Find where the given text appears and provide that cell's center as [X, Y] coordinate. 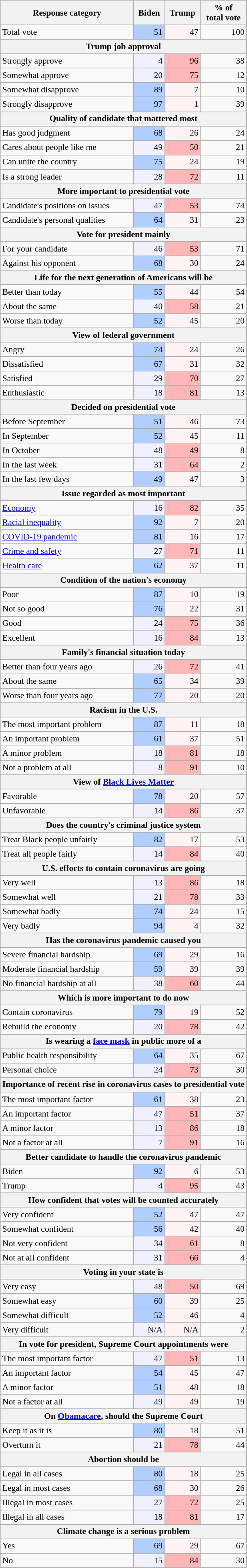
76 [149, 609]
Enthusiastic [67, 393]
Against his opponent [67, 263]
Better than four years ago [67, 667]
1 [183, 104]
57 [223, 797]
Better than today [67, 292]
Personal choice [67, 1070]
U.S. efforts to contain coronavirus are going [123, 869]
Does the country's criminal justice system [123, 825]
How confident that votes will be counted accurately [123, 1200]
Response category [67, 13]
12 [223, 76]
100 [223, 32]
Treat all people fairly [67, 854]
A minor problem [67, 753]
Somewhat easy [67, 1301]
Can unite the country [67, 162]
An important problem [67, 739]
Is a strong leader [67, 177]
In vote for president, Supreme Court appointments were [123, 1344]
Poor [67, 595]
Candidate's positions on issues [67, 206]
Very easy [67, 1286]
Somewhat badly [67, 912]
The most important problem [67, 724]
55 [149, 292]
Very badly [67, 926]
Very well [67, 883]
Racial inequality [67, 523]
Angry [67, 350]
36 [223, 623]
Not very confident [67, 1243]
6 [183, 1171]
Has the coronavirus pandemic caused you [123, 941]
70 [183, 378]
Satisfied [67, 378]
Dissatisfied [67, 364]
Is wearing a face mask in public more of a [123, 1041]
In the last week [67, 465]
In September [67, 436]
Worse than today [67, 321]
97 [149, 104]
65 [149, 681]
95 [183, 1186]
Rebuild the economy [67, 1027]
Decided on presidential vote [123, 407]
Somewhat well [67, 897]
66 [183, 1258]
Very difficult [67, 1330]
77 [149, 695]
3 [223, 479]
Racism in the U.S. [123, 710]
Legal in most cases [67, 1488]
Somewhat confident [67, 1229]
79 [149, 1013]
View of Black Lives Matter [123, 782]
Somewhat disapprove [67, 90]
96 [183, 61]
Voting in your state is [123, 1272]
43 [223, 1186]
Keep it as it is [67, 1431]
Strongly disapprove [67, 104]
Which is more important to do now [123, 998]
Family's financial situation today [123, 652]
More important to presidential vote [123, 191]
No [67, 1560]
Unfavorable [67, 811]
Cares about people like me [67, 148]
Very confident [67, 1214]
Economy [67, 508]
22 [183, 609]
Life for the next generation of Americans will be [123, 278]
Total vote [67, 32]
58 [183, 306]
59 [149, 969]
94 [149, 926]
In October [67, 450]
Excellent [67, 638]
Before September [67, 421]
Public health responsibility [67, 1056]
% oftotal vote [223, 13]
Trump job approval [123, 47]
Climate change is a serious problem [123, 1532]
28 [149, 177]
Somewhat difficult [67, 1315]
Importance of recent rise in coronavirus cases to presidential vote [123, 1085]
Contain coronavirus [67, 1013]
Vote for president mainly [123, 234]
View of federal government [123, 335]
Crime and safety [67, 551]
Good [67, 623]
In the last few days [67, 479]
For your candidate [67, 249]
Has good judgment [67, 133]
Severe financial hardship [67, 955]
56 [149, 1229]
Candidate's personal qualities [67, 220]
Legal in all cases [67, 1474]
62 [149, 566]
Illegal in most cases [67, 1503]
Not at all confident [67, 1258]
Not so good [67, 609]
Health care [67, 566]
Treat Black people unfairly [67, 840]
Strongly approve [67, 61]
On Obamacare, should the Supreme Court [123, 1416]
89 [149, 90]
Abortion should be [123, 1460]
Condition of the nation's economy [123, 580]
Illegal in all cases [67, 1517]
COVID-19 pandemic [67, 537]
Favorable [67, 797]
Issue regarded as most important [123, 494]
Somewhat approve [67, 76]
Worse than four years ago [67, 695]
Not a problem at all [67, 768]
33 [223, 897]
Moderate financial hardship [67, 969]
No financial hardship at all [67, 984]
41 [223, 667]
Overturn it [67, 1445]
Yes [67, 1546]
Quality of candidate that mattered most [123, 119]
Better candidate to handle the coronavirus pandemic [123, 1157]
